Search for the cell housing the specified text and yield its [x, y] center coordinate. 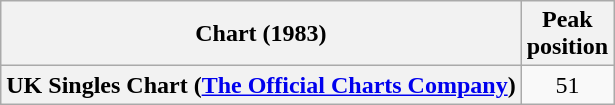
Chart (1983) [261, 34]
Peakposition [567, 34]
51 [567, 85]
UK Singles Chart (The Official Charts Company) [261, 85]
